Search for the cell housing the specified text and yield its [x, y] center coordinate. 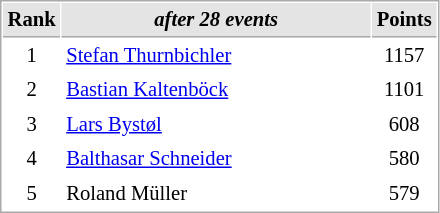
Lars Bystøl [216, 124]
1 [32, 56]
579 [404, 194]
Points [404, 20]
3 [32, 124]
580 [404, 158]
608 [404, 124]
Roland Müller [216, 194]
Balthasar Schneider [216, 158]
1101 [404, 90]
Bastian Kaltenböck [216, 90]
after 28 events [216, 20]
5 [32, 194]
1157 [404, 56]
Stefan Thurnbichler [216, 56]
2 [32, 90]
4 [32, 158]
Rank [32, 20]
